Identify which cell holds the provided text, then report its (X, Y) central coordinate. 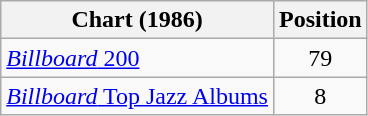
79 (320, 58)
Position (320, 20)
8 (320, 96)
Billboard Top Jazz Albums (138, 96)
Billboard 200 (138, 58)
Chart (1986) (138, 20)
